Find where the given text appears and provide that cell's center as (X, Y) coordinate. 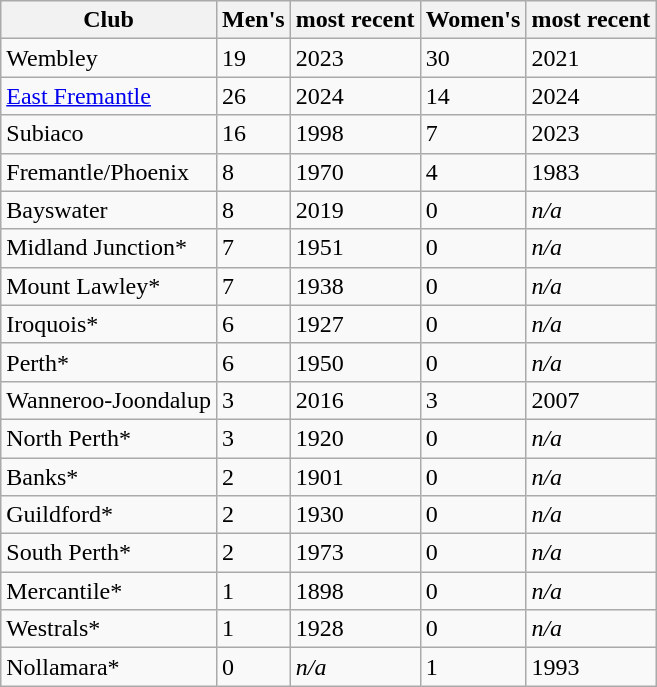
1993 (591, 667)
30 (473, 58)
1920 (355, 438)
26 (253, 96)
Perth* (109, 362)
Guildford* (109, 515)
Women's (473, 20)
16 (253, 134)
2019 (355, 210)
Westrals* (109, 629)
Midland Junction* (109, 248)
Subiaco (109, 134)
1951 (355, 248)
1901 (355, 477)
Fremantle/Phoenix (109, 172)
Men's (253, 20)
Club (109, 20)
1930 (355, 515)
19 (253, 58)
East Fremantle (109, 96)
1928 (355, 629)
Mercantile* (109, 591)
Mount Lawley* (109, 286)
1998 (355, 134)
Banks* (109, 477)
1970 (355, 172)
1938 (355, 286)
1898 (355, 591)
Iroquois* (109, 324)
4 (473, 172)
1973 (355, 553)
14 (473, 96)
Bayswater (109, 210)
1927 (355, 324)
Nollamara* (109, 667)
1983 (591, 172)
North Perth* (109, 438)
2007 (591, 400)
2016 (355, 400)
Wanneroo-Joondalup (109, 400)
1950 (355, 362)
Wembley (109, 58)
South Perth* (109, 553)
2021 (591, 58)
